Find where the given text appears and provide that cell's center as (x, y) coordinate. 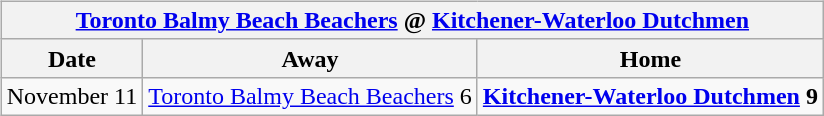
Home (650, 58)
Date (72, 58)
Toronto Balmy Beach Beachers 6 (310, 96)
Toronto Balmy Beach Beachers @ Kitchener-Waterloo Dutchmen (412, 20)
Away (310, 58)
November 11 (72, 96)
Kitchener-Waterloo Dutchmen 9 (650, 96)
